Search for the cell housing the specified text and yield its [X, Y] center coordinate. 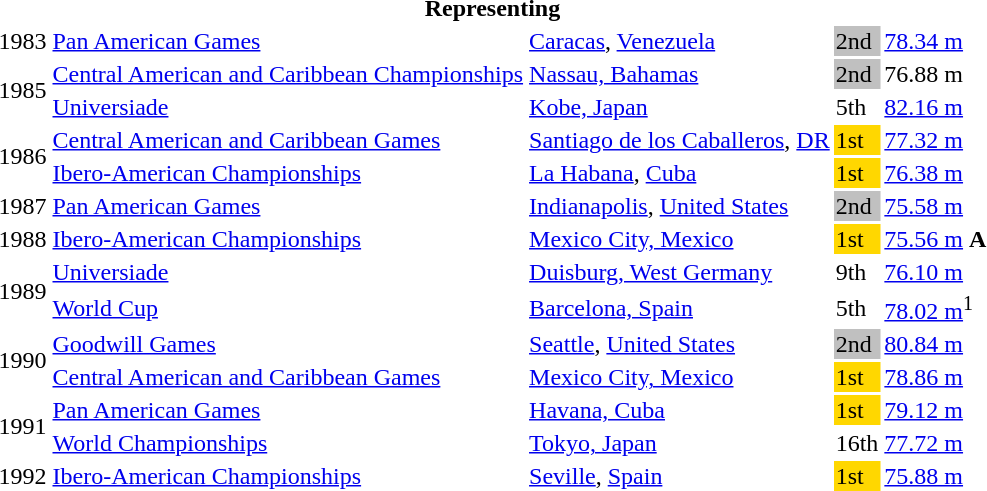
World Cup [288, 308]
Santiago de los Caballeros, DR [680, 140]
Seattle, United States [680, 344]
9th [857, 272]
Indianapolis, United States [680, 206]
Nassau, Bahamas [680, 74]
Seville, Spain [680, 476]
Kobe, Japan [680, 107]
Havana, Cuba [680, 410]
Duisburg, West Germany [680, 272]
Goodwill Games [288, 344]
Caracas, Venezuela [680, 41]
Tokyo, Japan [680, 443]
Barcelona, Spain [680, 308]
16th [857, 443]
Central American and Caribbean Championships [288, 74]
La Habana, Cuba [680, 173]
World Championships [288, 443]
